Return the [X, Y] coordinate for the center point of the cell that contains the specified text.  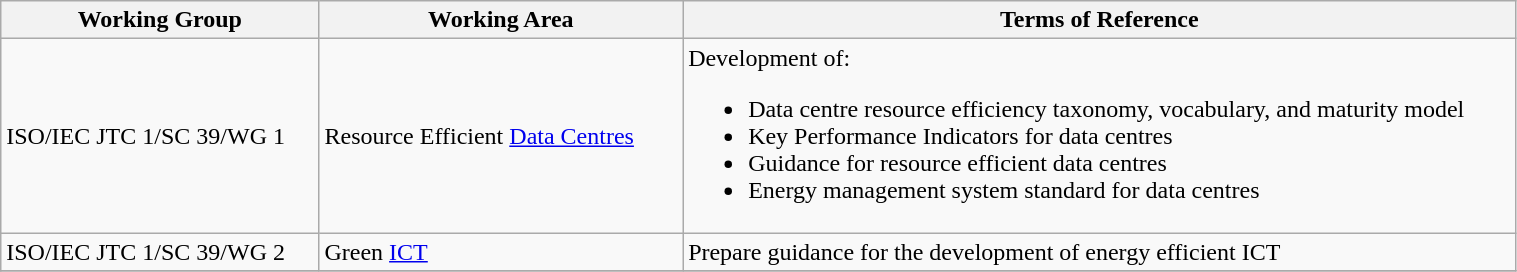
Terms of Reference [1100, 20]
ISO/IEC JTC 1/SC 39/WG 2 [160, 252]
Working Group [160, 20]
Resource Efficient Data Centres [501, 136]
Prepare guidance for the development of energy efficient ICT [1100, 252]
Green ICT [501, 252]
ISO/IEC JTC 1/SC 39/WG 1 [160, 136]
Working Area [501, 20]
